Pinpoint the cell where the given text exists, returning its [X, Y] midpoint coordinate. 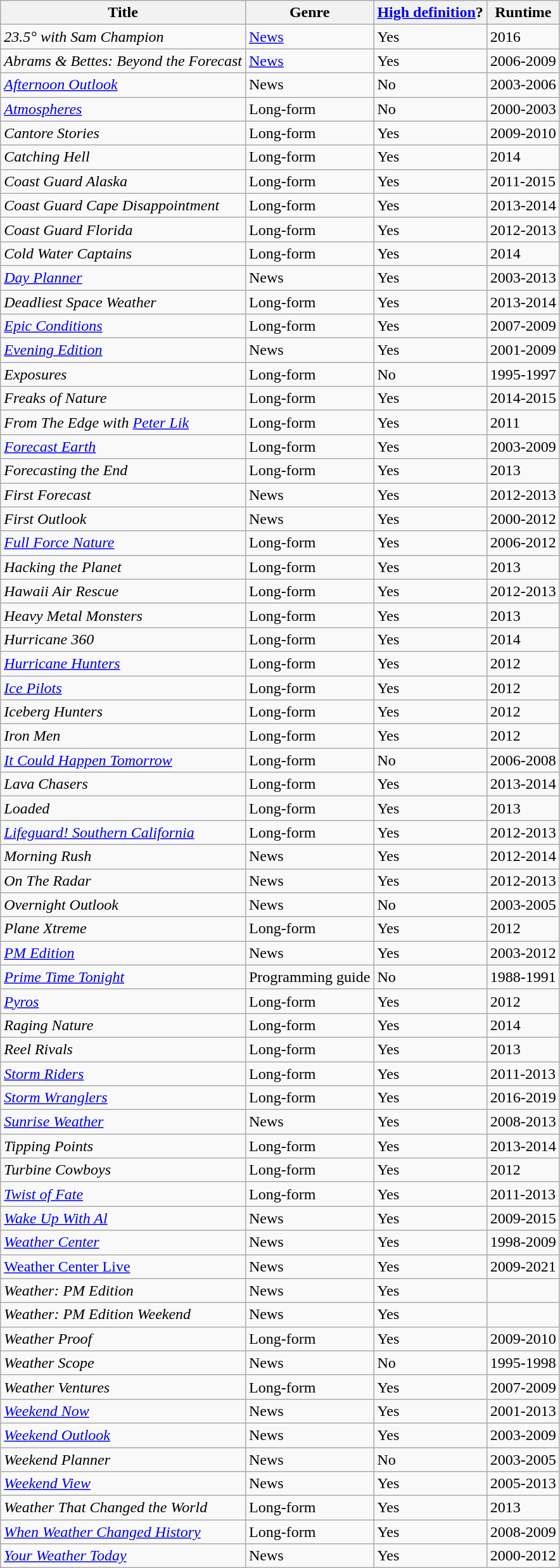
Freaks of Nature [123, 398]
Raging Nature [123, 1025]
2006-2009 [523, 61]
Epic Conditions [123, 326]
Tipping Points [123, 1146]
Coast Guard Florida [123, 229]
Title [123, 13]
2006-2008 [523, 760]
First Forecast [123, 495]
PM Edition [123, 953]
2016-2019 [523, 1098]
2009-2021 [523, 1266]
Your Weather Today [123, 1556]
Runtime [523, 13]
Weather Scope [123, 1363]
Storm Riders [123, 1074]
Reel Rivals [123, 1049]
Hawaii Air Rescue [123, 591]
2012-2014 [523, 857]
Hurricane Hunters [123, 663]
Evening Edition [123, 350]
1998-2009 [523, 1242]
Weekend Now [123, 1411]
Deadliest Space Weather [123, 302]
Pyros [123, 1001]
Iron Men [123, 736]
2008-2009 [523, 1532]
Heavy Metal Monsters [123, 615]
2008-2013 [523, 1122]
Cantore Stories [123, 133]
Coast Guard Cape Disappointment [123, 205]
Turbine Cowboys [123, 1170]
Weather That Changed the World [123, 1508]
Sunrise Weather [123, 1122]
2014-2015 [523, 398]
Weather: PM Edition Weekend [123, 1315]
Full Force Nature [123, 543]
Catching Hell [123, 157]
Cold Water Captains [123, 253]
High definition? [430, 13]
2011 [523, 423]
Coast Guard Alaska [123, 181]
Prime Time Tonight [123, 977]
Hacking the Planet [123, 567]
Abrams & Bettes: Beyond the Forecast [123, 61]
From The Edge with Peter Lik [123, 423]
Overnight Outlook [123, 905]
Loaded [123, 808]
Storm Wranglers [123, 1098]
2001-2009 [523, 350]
Weather Proof [123, 1339]
Wake Up With Al [123, 1218]
2003-2012 [523, 953]
1988-1991 [523, 977]
2000-2003 [523, 109]
Twist of Fate [123, 1194]
Plane Xtreme [123, 929]
Ice Pilots [123, 687]
2003-2013 [523, 277]
Genre [309, 13]
Weekend View [123, 1484]
Weather: PM Edition [123, 1291]
23.5° with Sam Champion [123, 37]
2003-2006 [523, 85]
Weekend Planner [123, 1459]
Afternoon Outlook [123, 85]
Weather Center Live [123, 1266]
Hurricane 360 [123, 639]
Day Planner [123, 277]
Exposures [123, 374]
Iceberg Hunters [123, 712]
1995-1998 [523, 1363]
First Outlook [123, 519]
2009-2015 [523, 1218]
Lifeguard! Southern California [123, 832]
When Weather Changed History [123, 1532]
2001-2013 [523, 1411]
On The Radar [123, 881]
Programming guide [309, 977]
2005-2013 [523, 1484]
Weather Ventures [123, 1387]
Lava Chasers [123, 784]
Forecast Earth [123, 447]
1995-1997 [523, 374]
2016 [523, 37]
2006-2012 [523, 543]
Weather Center [123, 1242]
2011-2015 [523, 181]
It Could Happen Tomorrow [123, 760]
Morning Rush [123, 857]
Forecasting the End [123, 471]
Weekend Outlook [123, 1435]
Atmospheres [123, 109]
